Provide the [x, y] coordinate of the cell's center where the given text is located.  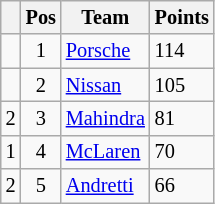
4 [41, 152]
3 [41, 118]
114 [182, 51]
Andretti [106, 186]
105 [182, 85]
Nissan [106, 85]
Team [106, 17]
70 [182, 152]
Mahindra [106, 118]
66 [182, 186]
Porsche [106, 51]
McLaren [106, 152]
Pos [41, 17]
5 [41, 186]
Points [182, 17]
81 [182, 118]
